Extract the (x, y) coordinate from the center of the cell holding the provided text.  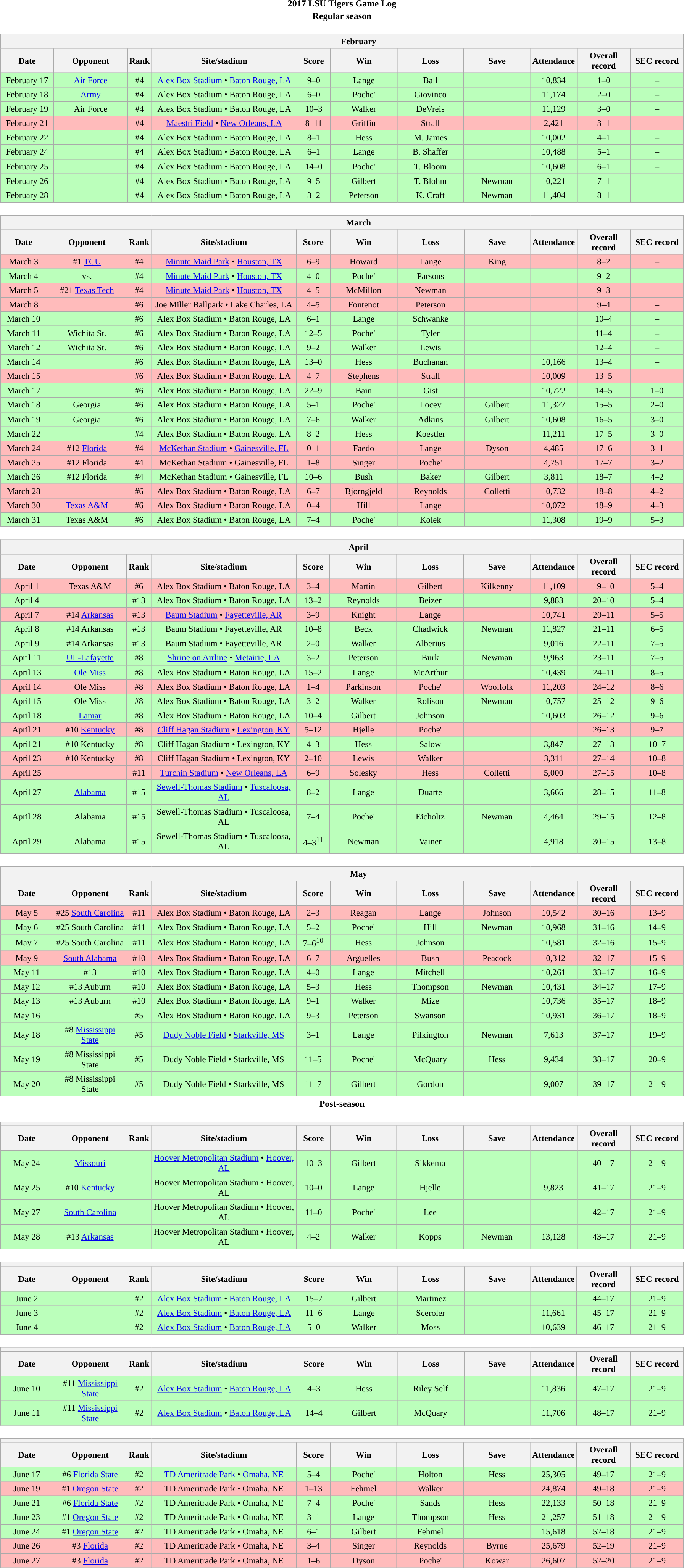
13,128 (553, 1237)
April 27 (27, 792)
Eicholtz (430, 816)
T. Blohm (431, 181)
13–4 (603, 362)
Alberius (430, 644)
1–13 (313, 1489)
April 9 (27, 644)
M. James (431, 138)
2–10 (313, 758)
14–9 (657, 927)
17–5 (603, 434)
13–9 (657, 913)
Reagan (363, 913)
11,706 (553, 1413)
Parkinson (363, 687)
29–15 (603, 816)
Baker (431, 477)
10,834 (553, 80)
10–6 (313, 477)
April 18 (27, 715)
Martin (363, 586)
May 18 (27, 1035)
February 17 (27, 80)
19–10 (603, 586)
18–7 (603, 477)
11–6 (314, 1313)
6–5 (657, 629)
Woolfolk (497, 687)
Martinez (431, 1298)
32–16 (603, 942)
25,679 (553, 1546)
25,305 (553, 1474)
March 14 (24, 362)
10,488 (553, 152)
April 11 (27, 658)
May 27 (27, 1212)
Sceroler (431, 1313)
8–6 (657, 687)
Tyler (431, 333)
Army (90, 95)
February 25 (27, 166)
17–7 (603, 462)
27–15 (603, 773)
35–17 (603, 1001)
March 12 (24, 348)
May 19 (27, 1059)
24–11 (603, 672)
10,741 (553, 615)
9–0 (314, 80)
Joe Miller Ballpark • Lake Charles, LA (224, 304)
11,836 (553, 1389)
27–14 (603, 758)
March 5 (24, 290)
May 16 (27, 1015)
June 23 (27, 1517)
11,174 (553, 95)
Bjorngjeld (363, 491)
11–8 (657, 792)
April 4 (27, 600)
April 28 (27, 816)
7–610 (313, 942)
20–11 (603, 615)
15,618 (553, 1532)
Turchin Stadium • New Orleans, LA (224, 773)
Maestri Field • New Orleans, LA (224, 123)
May 13 (27, 1001)
Buchanan (431, 362)
12–5 (313, 333)
39–17 (603, 1084)
26–13 (603, 729)
30–15 (603, 842)
10,736 (553, 1001)
Howard (363, 261)
Locey (431, 405)
5–5 (657, 615)
Burk (430, 658)
7–1 (603, 181)
March (342, 222)
May 11 (27, 972)
15–2 (313, 672)
3,311 (553, 758)
24–12 (603, 687)
8–11 (314, 123)
Swanson (430, 1015)
5–2 (313, 927)
38–17 (603, 1059)
10,002 (553, 138)
7–6 (313, 419)
3,811 (553, 477)
May 7 (27, 942)
Stephens (363, 376)
March 17 (24, 391)
22–11 (603, 644)
18–8 (603, 491)
June 24 (27, 1532)
Griffin (364, 123)
DeVreis (431, 109)
9,007 (553, 1084)
Fontenot (363, 304)
4–311 (313, 842)
March 28 (24, 491)
23–11 (603, 658)
14–0 (314, 166)
June 3 (27, 1313)
Gist (431, 391)
Lamar (90, 715)
11–0 (313, 1212)
Sands (431, 1503)
20–9 (657, 1059)
Salow (430, 744)
June 11 (27, 1413)
Mitchell (430, 972)
April 29 (27, 842)
49–17 (603, 1474)
Faedo (363, 448)
10,009 (553, 376)
Sikkema (430, 1163)
10,431 (553, 987)
0–1 (313, 448)
26,607 (553, 1560)
5–0 (314, 1327)
#1 TCU (87, 261)
March 25 (24, 462)
February 18 (27, 95)
May 12 (27, 987)
February 24 (27, 152)
10,221 (553, 181)
50–18 (603, 1503)
June 26 (27, 1546)
Kopps (430, 1237)
9,016 (553, 644)
49–18 (603, 1489)
10,261 (553, 972)
March 15 (24, 376)
10,439 (553, 672)
Solesky (363, 773)
May 5 (27, 913)
12–8 (657, 816)
Schwanke (431, 319)
April 1 (27, 586)
April 14 (27, 687)
5,000 (553, 773)
11,308 (553, 520)
May (342, 874)
April (342, 547)
52–20 (603, 1560)
McMillon (363, 290)
June 17 (27, 1474)
32–17 (603, 958)
March 26 (24, 477)
1–8 (313, 462)
May 24 (27, 1163)
B. Shaffer (431, 152)
10,968 (553, 927)
9–1 (313, 1001)
March 31 (24, 520)
10,581 (553, 942)
Ball (431, 80)
Byrne (497, 1546)
10,542 (553, 913)
June 21 (27, 1503)
May 28 (27, 1237)
11,211 (553, 434)
March 4 (24, 276)
46–17 (603, 1327)
K. Craft (431, 195)
March 8 (24, 304)
4,751 (553, 462)
45–17 (603, 1313)
52–19 (603, 1546)
22–9 (313, 391)
February 26 (27, 181)
Adkins (431, 419)
47–17 (603, 1389)
April 13 (27, 672)
37–17 (603, 1035)
52–18 (603, 1532)
3–9 (313, 615)
11–4 (603, 333)
Knight (363, 615)
Peacock (497, 958)
vs. (87, 276)
13–0 (313, 362)
34–17 (603, 987)
26–12 (603, 715)
April 15 (27, 701)
14–4 (314, 1413)
Moss (431, 1327)
3,666 (553, 792)
February 21 (27, 123)
UL-Lafayette (90, 658)
South Carolina (90, 1212)
6–0 (314, 95)
10,312 (553, 958)
Parsons (431, 276)
Arguelles (363, 958)
4–7 (313, 376)
12–4 (603, 348)
3,847 (553, 744)
17–9 (657, 987)
51–18 (603, 1517)
South Alabama (90, 958)
9,883 (553, 600)
February (342, 41)
Pilkington (430, 1035)
40–17 (603, 1163)
10,639 (553, 1327)
41–17 (603, 1188)
Riley Self (431, 1389)
Holton (431, 1474)
March 3 (24, 261)
Duarte (430, 792)
7,613 (553, 1035)
March 11 (24, 333)
21–11 (603, 629)
February 22 (27, 138)
June 19 (27, 1489)
Kolek (431, 520)
Gordon (430, 1084)
31–16 (603, 927)
4,918 (553, 842)
Chadwick (430, 629)
8–5 (657, 672)
28–15 (603, 792)
Rolison (430, 701)
11,109 (553, 586)
Kowar (497, 1560)
27–13 (603, 744)
21,257 (553, 1517)
44–17 (603, 1298)
10,931 (553, 1015)
11,203 (553, 687)
9–7 (657, 729)
4,485 (553, 448)
Beck (363, 629)
Beizer (430, 600)
11,129 (553, 109)
#13 Arkansas (90, 1237)
May 6 (27, 927)
April 25 (27, 773)
Koestler (431, 434)
June 2 (27, 1298)
33–17 (603, 972)
5–12 (313, 729)
Giovinco (431, 95)
14–5 (603, 391)
2–3 (313, 913)
11,827 (553, 629)
T. Bloom (431, 166)
Kilkenny (497, 586)
May 25 (27, 1188)
April 8 (27, 629)
24,874 (553, 1489)
22,133 (553, 1503)
36–17 (603, 1015)
May 20 (27, 1084)
McArthur (430, 672)
11,404 (553, 195)
Bain (363, 391)
10,732 (553, 491)
March 10 (24, 319)
20–10 (603, 600)
2,421 (553, 123)
11,661 (553, 1313)
30–16 (603, 913)
June 27 (27, 1560)
16–5 (603, 419)
February 28 (27, 195)
9–5 (314, 181)
11,327 (553, 405)
9,823 (553, 1188)
June 4 (27, 1327)
42–17 (603, 1212)
9,963 (553, 658)
10–7 (657, 744)
4–1 (603, 138)
March 19 (24, 419)
10,072 (553, 505)
16–9 (657, 972)
4,464 (553, 816)
March 22 (24, 434)
March 24 (24, 448)
10–0 (313, 1188)
10,722 (553, 391)
Vainer (430, 842)
15–7 (314, 1298)
15–5 (603, 405)
March 30 (24, 505)
Mize (430, 1001)
9–4 (603, 304)
13–2 (313, 600)
Shrine on Airline • Metairie, LA (224, 658)
11–5 (313, 1059)
1–4 (313, 687)
11–7 (313, 1084)
13–5 (603, 376)
Missouri (90, 1163)
April 23 (27, 758)
1–6 (313, 1560)
#21 Texas Tech (87, 290)
13–8 (657, 842)
King (497, 261)
48–17 (603, 1413)
0–4 (313, 505)
25–12 (603, 701)
Lee (430, 1212)
10,757 (553, 701)
February 19 (27, 109)
10,166 (553, 362)
43–17 (603, 1237)
10,603 (553, 715)
June 10 (27, 1389)
9,434 (553, 1059)
April 7 (27, 615)
May 9 (27, 958)
March 18 (24, 405)
17–6 (603, 448)
